Search for the cell housing the specified text and yield its (x, y) center coordinate. 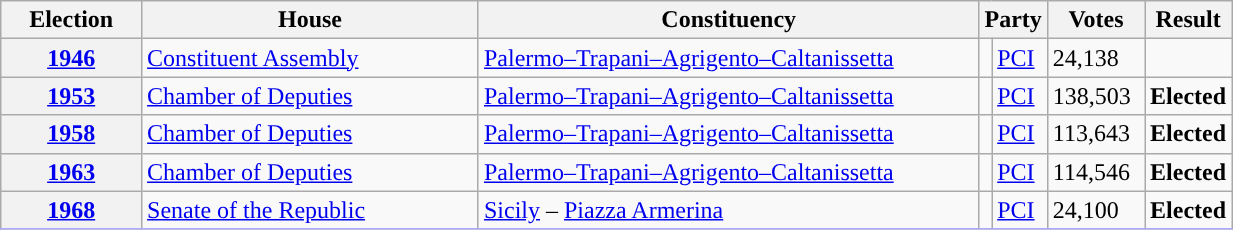
113,643 (1096, 134)
House (310, 20)
Senate of the Republic (310, 210)
Constituent Assembly (310, 58)
1958 (72, 134)
138,503 (1096, 96)
Result (1188, 20)
1963 (72, 172)
Votes (1096, 20)
1953 (72, 96)
Party (1013, 20)
114,546 (1096, 172)
1968 (72, 210)
1946 (72, 58)
Constituency (728, 20)
Election (72, 20)
24,138 (1096, 58)
Sicily – Piazza Armerina (728, 210)
24,100 (1096, 210)
